Scan for the cell matching the given text and deliver its [X, Y] coordinate at center. 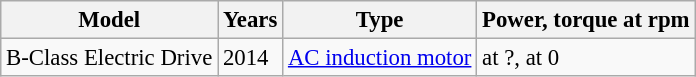
at ?, at 0 [586, 58]
Type [380, 20]
AC induction motor [380, 58]
Model [110, 20]
B-Class Electric Drive [110, 58]
2014 [250, 58]
Power, torque at rpm [586, 20]
Years [250, 20]
